Return the [x, y] coordinate for the center point of the cell that contains the specified text.  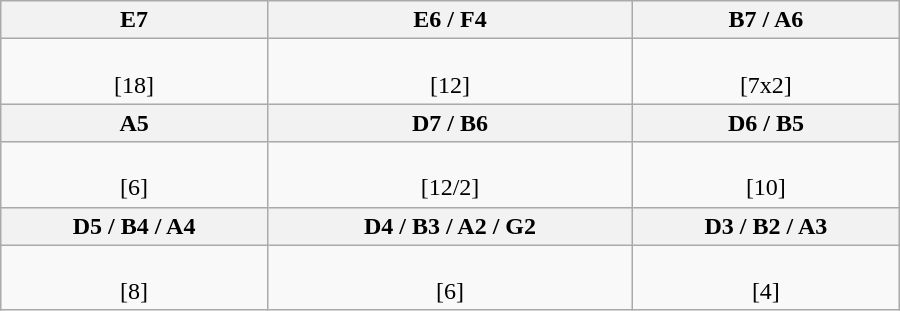
D7 / B6 [450, 123]
D4 / B3 / A2 / G2 [450, 226]
[10] [766, 174]
D6 / B5 [766, 123]
B7 / A6 [766, 20]
[18] [134, 72]
[8] [134, 278]
[12/2] [450, 174]
E7 [134, 20]
[4] [766, 278]
D3 / B2 / A3 [766, 226]
[12] [450, 72]
E6 / F4 [450, 20]
D5 / B4 / A4 [134, 226]
[7x2] [766, 72]
A5 [134, 123]
